Determine the (x, y) coordinate at the center of the cell enclosing the given text.  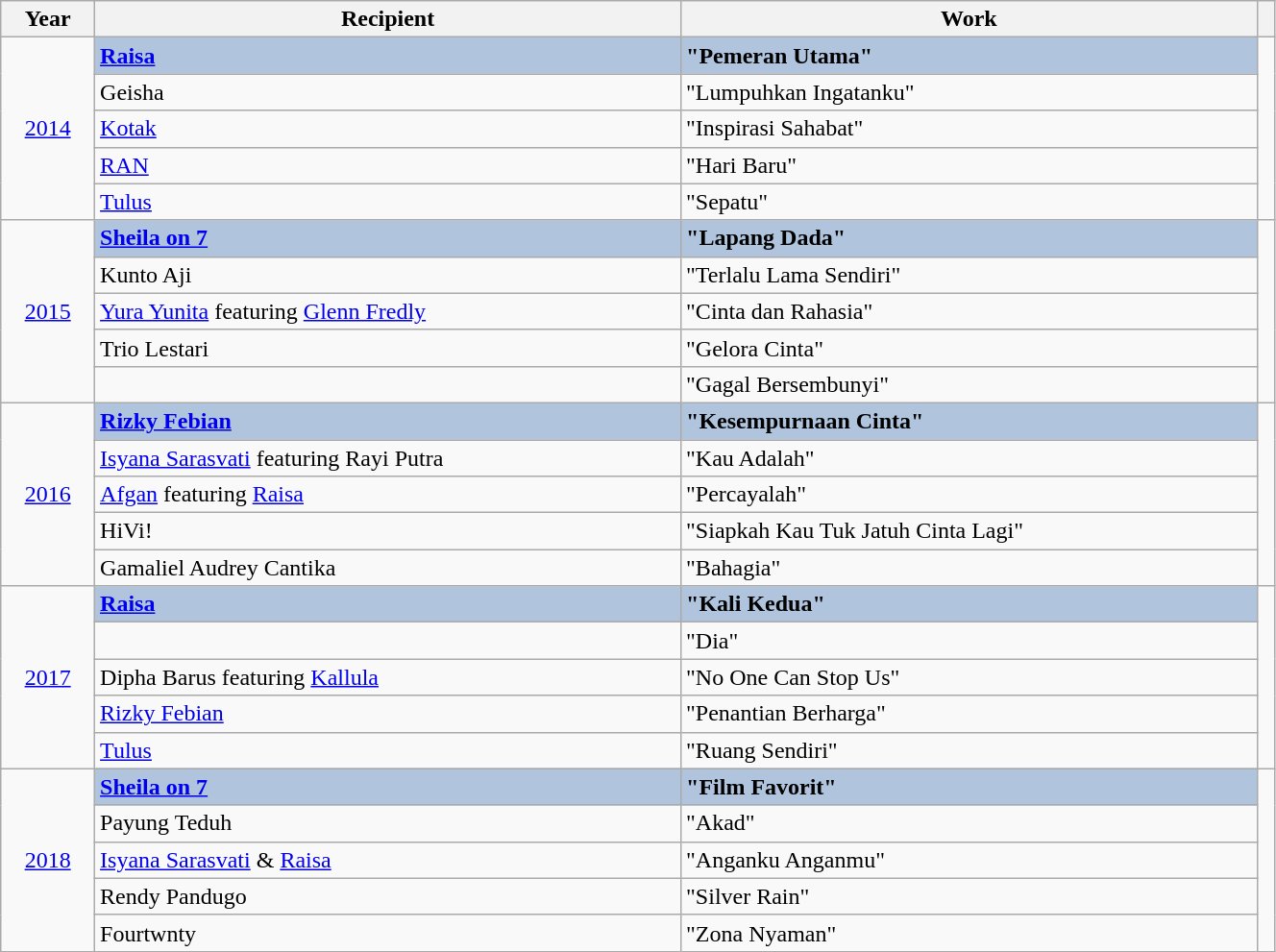
"Cinta dan Rahasia" (969, 311)
"Film Favorit" (969, 787)
"Kau Adalah" (969, 458)
Rendy Pandugo (388, 896)
"Gelora Cinta" (969, 348)
"Anganku Anganmu" (969, 860)
Gamaliel Audrey Cantika (388, 568)
Fourtwnty (388, 933)
2015 (48, 311)
2018 (48, 860)
"Kali Kedua" (969, 604)
Dipha Barus featuring Kallula (388, 677)
Year (48, 19)
Recipient (388, 19)
2017 (48, 677)
2014 (48, 129)
Trio Lestari (388, 348)
"Gagal Bersembunyi" (969, 384)
Yura Yunita featuring Glenn Fredly (388, 311)
Work (969, 19)
"Pemeran Utama" (969, 56)
"Inspirasi Sahabat" (969, 129)
"Terlalu Lama Sendiri" (969, 275)
Isyana Sarasvati featuring Rayi Putra (388, 458)
RAN (388, 165)
"Lumpuhkan Ingatanku" (969, 92)
Kotak (388, 129)
"Silver Rain" (969, 896)
2016 (48, 494)
Payung Teduh (388, 823)
"Dia" (969, 641)
"Ruang Sendiri" (969, 750)
"Akad" (969, 823)
Afgan featuring Raisa (388, 495)
"Sepatu" (969, 202)
"Bahagia" (969, 568)
"Siapkah Kau Tuk Jatuh Cinta Lagi" (969, 531)
Kunto Aji (388, 275)
"Lapang Dada" (969, 238)
HiVi! (388, 531)
Geisha (388, 92)
"Kesempurnaan Cinta" (969, 421)
Isyana Sarasvati & Raisa (388, 860)
"No One Can Stop Us" (969, 677)
"Percayalah" (969, 495)
"Zona Nyaman" (969, 933)
"Hari Baru" (969, 165)
"Penantian Berharga" (969, 714)
